Capture the cell that displays the provided text and extract its (X, Y) central coordinate. 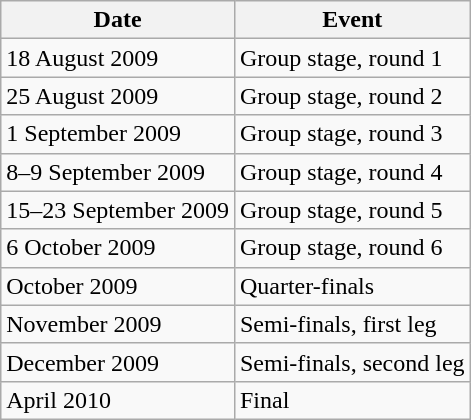
Group stage, round 4 (352, 172)
15–23 September 2009 (118, 210)
Group stage, round 1 (352, 58)
Group stage, round 6 (352, 248)
December 2009 (118, 362)
25 August 2009 (118, 96)
April 2010 (118, 400)
Semi-finals, first leg (352, 324)
Date (118, 20)
Semi-finals, second leg (352, 362)
Group stage, round 3 (352, 134)
Group stage, round 2 (352, 96)
November 2009 (118, 324)
Group stage, round 5 (352, 210)
6 October 2009 (118, 248)
Event (352, 20)
October 2009 (118, 286)
18 August 2009 (118, 58)
Final (352, 400)
Quarter-finals (352, 286)
1 September 2009 (118, 134)
8–9 September 2009 (118, 172)
